Provide the [x, y] coordinate of the cell's center where the given text is located.  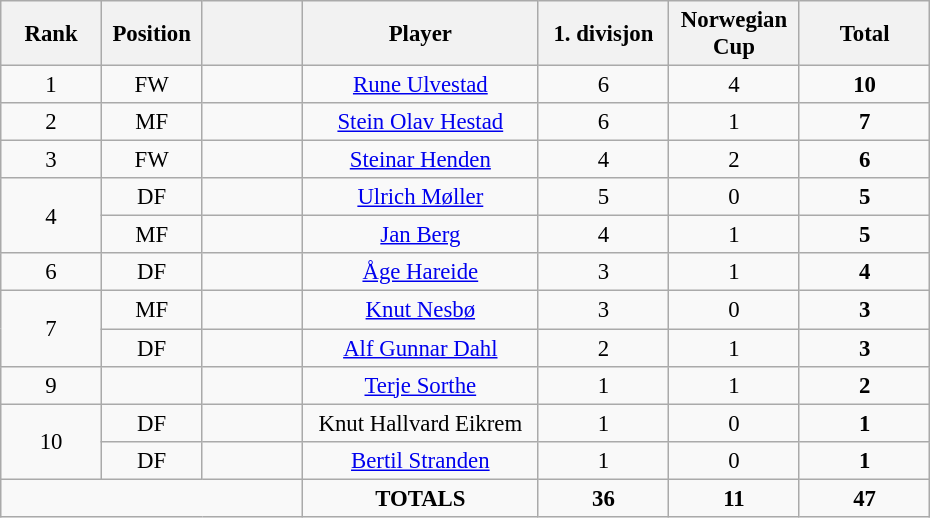
1. divisjon [604, 34]
Knut Hallvard Eikrem [421, 423]
Jan Berg [421, 235]
36 [604, 498]
Norwegian Cup [734, 34]
TOTALS [421, 498]
47 [864, 498]
Stein Olav Hestad [421, 122]
Knut Nesbø [421, 310]
9 [52, 385]
Alf Gunnar Dahl [421, 348]
Total [864, 34]
Bertil Stranden [421, 460]
Position [152, 34]
11 [734, 498]
Ulrich Møller [421, 197]
Rank [52, 34]
Player [421, 34]
Steinar Henden [421, 160]
Rune Ulvestad [421, 85]
Terje Sorthe [421, 385]
Åge Hareide [421, 273]
